Pinpoint the cell where the given text exists, returning its (X, Y) midpoint coordinate. 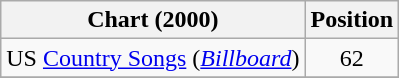
62 (352, 58)
US Country Songs (Billboard) (153, 58)
Position (352, 20)
Chart (2000) (153, 20)
